For the text-containing cell, return its midpoint in (x, y) coordinate format. 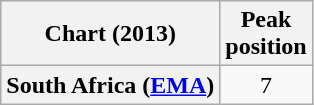
Peakposition (266, 34)
7 (266, 85)
Chart (2013) (110, 34)
South Africa (EMA) (110, 85)
